Identify which cell holds the provided text, then report its [x, y] central coordinate. 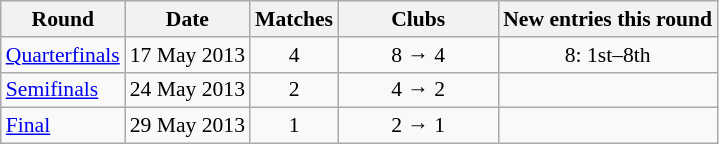
Round [63, 19]
17 May 2013 [188, 55]
New entries this round [608, 19]
Date [188, 19]
8: 1st–8th [608, 55]
8 → 4 [418, 55]
2 [294, 90]
Matches [294, 19]
1 [294, 126]
2 → 1 [418, 126]
29 May 2013 [188, 126]
Quarterfinals [63, 55]
Clubs [418, 19]
Final [63, 126]
Semifinals [63, 90]
4 [294, 55]
4 → 2 [418, 90]
24 May 2013 [188, 90]
